Determine the [X, Y] coordinate at the center of the cell enclosing the given text.  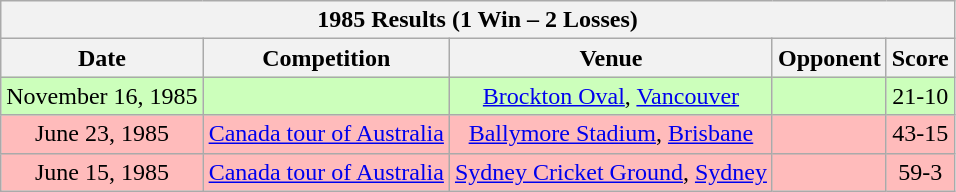
Score [920, 58]
1985 Results (1 Win – 2 Losses) [478, 20]
Opponent [829, 58]
Sydney Cricket Ground, Sydney [610, 172]
June 15, 1985 [102, 172]
59-3 [920, 172]
43-15 [920, 134]
Competition [326, 58]
Date [102, 58]
21-10 [920, 96]
Ballymore Stadium, Brisbane [610, 134]
June 23, 1985 [102, 134]
Venue [610, 58]
Brockton Oval, Vancouver [610, 96]
November 16, 1985 [102, 96]
